Determine the (x, y) coordinate at the center of the cell enclosing the given text.  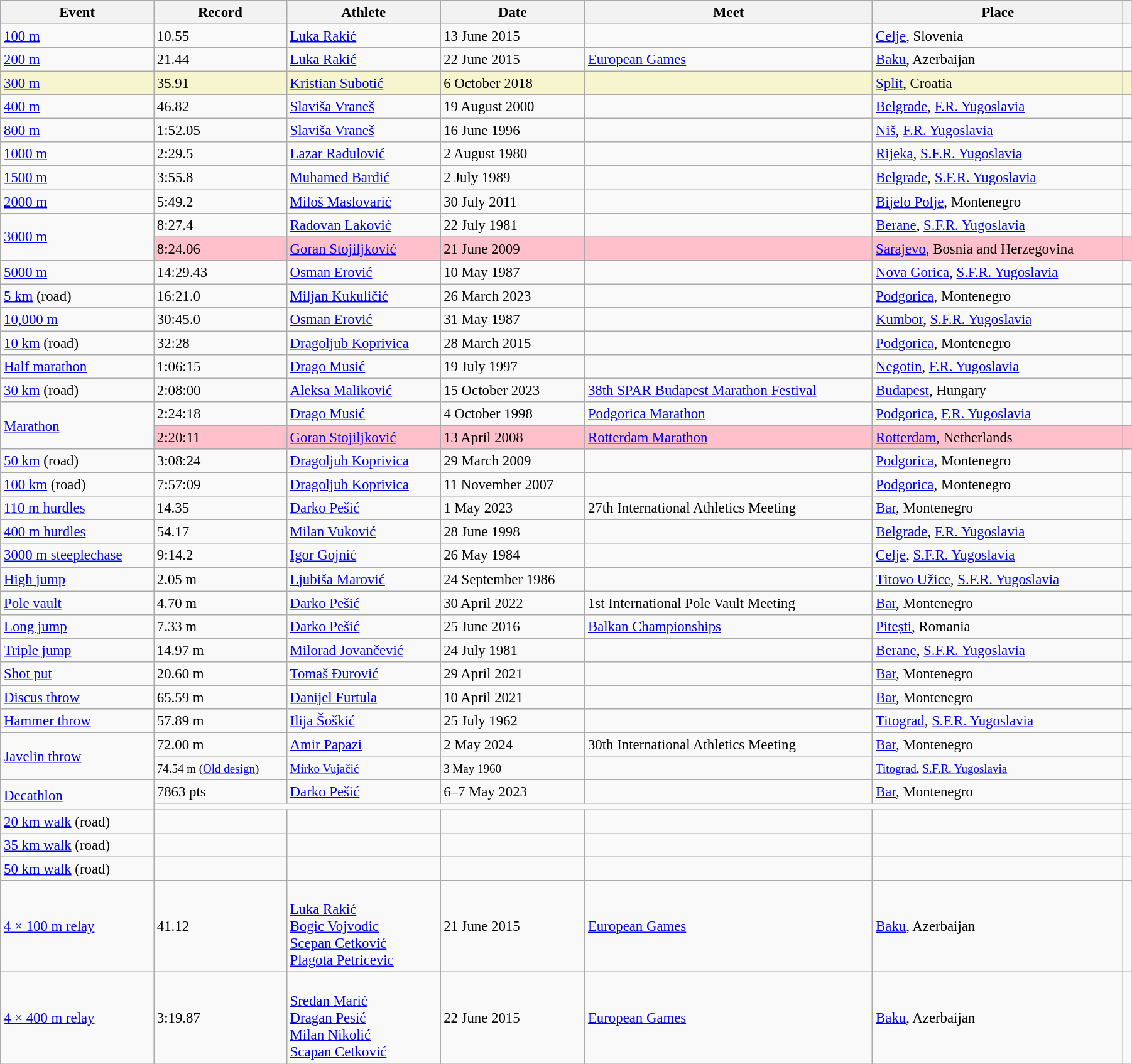
3:08:24 (220, 461)
19 August 2000 (513, 107)
Ilija Šoškić (363, 721)
20.60 m (220, 674)
Milan Vuković (363, 532)
35 km walk (road) (77, 845)
10 km (road) (77, 343)
30 km (road) (77, 390)
Rijeka, S.F.R. Yugoslavia (998, 154)
3000 m (77, 236)
110 m hurdles (77, 508)
Javelin throw (77, 756)
24 September 1986 (513, 579)
30th International Athletics Meeting (729, 744)
5 km (road) (77, 296)
30 April 2022 (513, 603)
32:28 (220, 343)
Titovo Užice, S.F.R. Yugoslavia (998, 579)
10 April 2021 (513, 697)
Decathlon (77, 795)
4 × 100 m relay (77, 926)
1:06:15 (220, 367)
Milorad Jovančević (363, 650)
Triple jump (77, 650)
28 March 2015 (513, 343)
1000 m (77, 154)
100 km (road) (77, 485)
Discus throw (77, 697)
8:27.4 (220, 225)
Ljubiša Marović (363, 579)
5:49.2 (220, 202)
46.82 (220, 107)
400 m hurdles (77, 532)
35.91 (220, 84)
25 June 2016 (513, 626)
Kristian Subotić (363, 84)
Amir Papazi (363, 744)
7:57:09 (220, 485)
3:19.87 (220, 1018)
3000 m steeplechase (77, 556)
30:45.0 (220, 320)
29 April 2021 (513, 674)
50 km (road) (77, 461)
2:24:18 (220, 414)
Danijel Furtula (363, 697)
Kumbor, S.F.R. Yugoslavia (998, 320)
22 July 1981 (513, 225)
Budapest, Hungary (998, 390)
11 November 2007 (513, 485)
Miloš Maslovarić (363, 202)
Tomaš Đurović (363, 674)
31 May 1987 (513, 320)
30 July 2011 (513, 202)
7863 pts (220, 792)
2 July 1989 (513, 178)
14.35 (220, 508)
4.70 m (220, 603)
Sredan MarićDragan PesićMilan NikolićScapan Cetković (363, 1018)
Event (77, 13)
200 m (77, 60)
16 June 1996 (513, 131)
14:29.43 (220, 272)
Split, Croatia (998, 84)
Bijelo Polje, Montenegro (998, 202)
Miljan Kukuličić (363, 296)
16:21.0 (220, 296)
10.55 (220, 36)
Podgorica, F.R. Yugoslavia (998, 414)
13 April 2008 (513, 438)
Date (513, 13)
4 October 1998 (513, 414)
Long jump (77, 626)
74.54 m (Old design) (220, 768)
Muhamed Bardić (363, 178)
14.97 m (220, 650)
21 June 2009 (513, 249)
Belgrade, S.F.R. Yugoslavia (998, 178)
5000 m (77, 272)
Luka RakićBogic VojvodicScepan CetkovićPlagota Petricevic (363, 926)
Nova Gorica, S.F.R. Yugoslavia (998, 272)
Hammer throw (77, 721)
15 October 2023 (513, 390)
Athlete (363, 13)
19 July 1997 (513, 367)
Record (220, 13)
29 March 2009 (513, 461)
Celje, Slovenia (998, 36)
Place (998, 13)
Rotterdam, Netherlands (998, 438)
26 March 2023 (513, 296)
Lazar Radulović (363, 154)
Aleksa Maliković (363, 390)
27th International Athletics Meeting (729, 508)
8:24.06 (220, 249)
Sarajevo, Bosnia and Herzegovina (998, 249)
9:14.2 (220, 556)
Negotin, F.R. Yugoslavia (998, 367)
24 July 1981 (513, 650)
300 m (77, 84)
65.59 m (220, 697)
3 May 1960 (513, 768)
41.12 (220, 926)
Igor Gojnić (363, 556)
Pole vault (77, 603)
26 May 1984 (513, 556)
2 August 1980 (513, 154)
1st International Pole Vault Meeting (729, 603)
6–7 May 2023 (513, 792)
Balkan Championships (729, 626)
54.17 (220, 532)
20 km walk (road) (77, 822)
Rotterdam Marathon (729, 438)
10,000 m (77, 320)
2000 m (77, 202)
7.33 m (220, 626)
2:08:00 (220, 390)
21 June 2015 (513, 926)
2 May 2024 (513, 744)
High jump (77, 579)
Niš, F.R. Yugoslavia (998, 131)
6 October 2018 (513, 84)
2:20:11 (220, 438)
72.00 m (220, 744)
Pitești, Romania (998, 626)
400 m (77, 107)
4 × 400 m relay (77, 1018)
Meet (729, 13)
Marathon (77, 426)
Radovan Laković (363, 225)
2:29.5 (220, 154)
50 km walk (road) (77, 869)
13 June 2015 (513, 36)
Mirko Vujačić (363, 768)
Shot put (77, 674)
100 m (77, 36)
Half marathon (77, 367)
10 May 1987 (513, 272)
3:55.8 (220, 178)
1 May 2023 (513, 508)
1:52.05 (220, 131)
38th SPAR Budapest Marathon Festival (729, 390)
Podgorica Marathon (729, 414)
28 June 1998 (513, 532)
25 July 1962 (513, 721)
21.44 (220, 60)
2.05 m (220, 579)
800 m (77, 131)
57.89 m (220, 721)
1500 m (77, 178)
Celje, S.F.R. Yugoslavia (998, 556)
